Provide the [X, Y] coordinate of the cell's center where the given text is located.  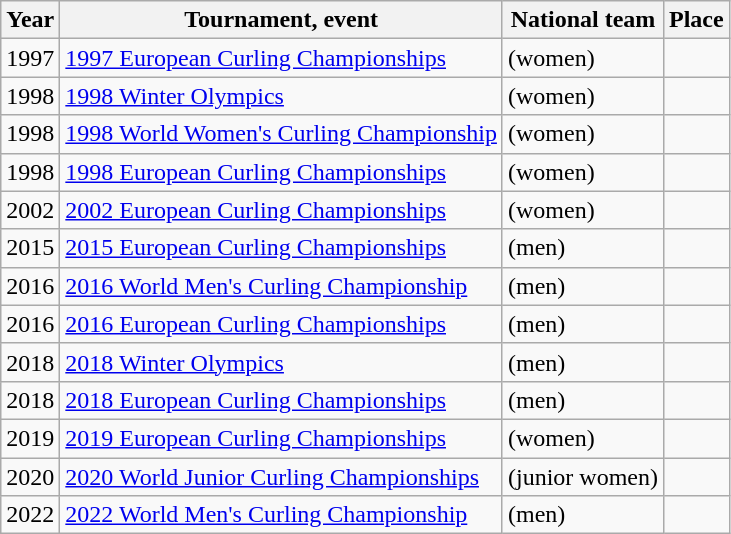
(junior women) [582, 477]
2015 European Curling Championships [282, 248]
2016 World Men's Curling Championship [282, 286]
2020 World Junior Curling Championships [282, 477]
2002 European Curling Championships [282, 210]
1997 European Curling Championships [282, 58]
1998 World Women's Curling Championship [282, 134]
2020 [30, 477]
2002 [30, 210]
Tournament, event [282, 20]
Year [30, 20]
2018 Winter Olympics [282, 362]
1997 [30, 58]
2022 World Men's Curling Championship [282, 515]
1998 Winter Olympics [282, 96]
2019 European Curling Championships [282, 438]
2022 [30, 515]
1998 European Curling Championships [282, 172]
2015 [30, 248]
Place [696, 20]
2019 [30, 438]
2018 European Curling Championships [282, 400]
National team [582, 20]
2016 European Curling Championships [282, 324]
